For the text-containing cell, return its midpoint in (X, Y) coordinate format. 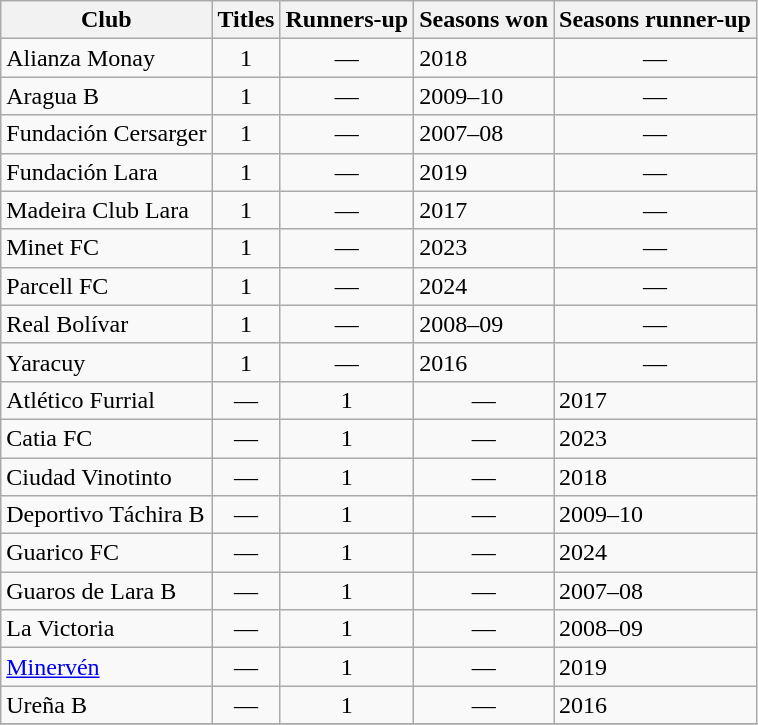
Fundación Lara (106, 172)
Seasons won (484, 20)
Titles (246, 20)
Guarico FC (106, 553)
Parcell FC (106, 286)
Yaracuy (106, 362)
Club (106, 20)
Minet FC (106, 248)
Fundación Cersarger (106, 134)
Alianza Monay (106, 58)
Seasons runner-up (656, 20)
Deportivo Táchira B (106, 515)
Guaros de Lara B (106, 591)
Real Bolívar (106, 324)
Aragua B (106, 96)
Madeira Club Lara (106, 210)
Runners-up (347, 20)
Ciudad Vinotinto (106, 477)
Ureña B (106, 705)
La Victoria (106, 629)
Catia FC (106, 438)
Atlético Furrial (106, 400)
Minervén (106, 667)
